Detect which cell encompasses the target text, then output its (X, Y) center coordinate. 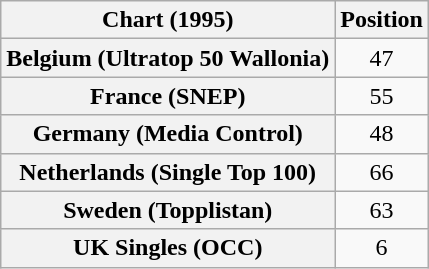
Position (382, 20)
6 (382, 248)
63 (382, 210)
66 (382, 172)
Chart (1995) (168, 20)
Belgium (Ultratop 50 Wallonia) (168, 58)
48 (382, 134)
Germany (Media Control) (168, 134)
Sweden (Topplistan) (168, 210)
55 (382, 96)
47 (382, 58)
Netherlands (Single Top 100) (168, 172)
UK Singles (OCC) (168, 248)
France (SNEP) (168, 96)
